Provide the [x, y] coordinate of the cell's center where the given text is located.  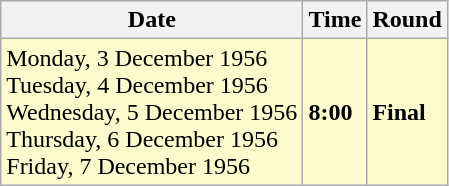
Date [152, 20]
Time [335, 20]
Final [407, 112]
8:00 [335, 112]
Monday, 3 December 1956Tuesday, 4 December 1956Wednesday, 5 December 1956Thursday, 6 December 1956Friday, 7 December 1956 [152, 112]
Round [407, 20]
